For the text-containing cell, return its midpoint in (x, y) coordinate format. 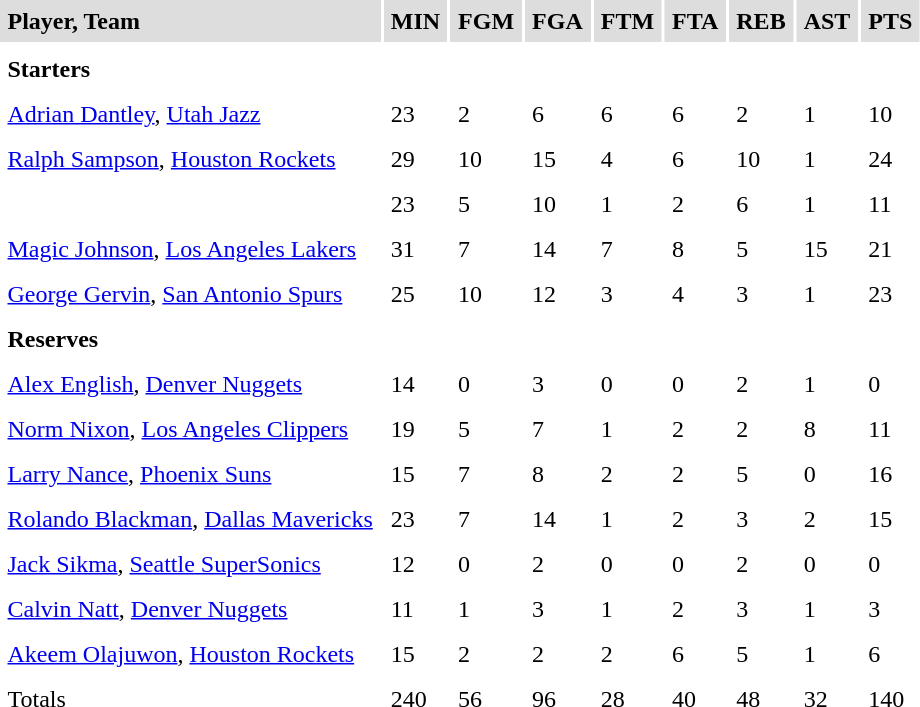
19 (415, 429)
PTS (890, 21)
21 (890, 249)
George Gervin, San Antonio Spurs (190, 294)
29 (415, 159)
FGM (486, 21)
Player, Team (190, 21)
Akeem Olajuwon, Houston Rockets (190, 654)
REB (761, 21)
Reserves (190, 339)
24 (890, 159)
Magic Johnson, Los Angeles Lakers (190, 249)
Larry Nance, Phoenix Suns (190, 474)
Ralph Sampson, Houston Rockets (190, 159)
Starters (190, 69)
AST (827, 21)
FGA (558, 21)
Rolando Blackman, Dallas Mavericks (190, 519)
Calvin Natt, Denver Nuggets (190, 609)
16 (890, 474)
Adrian Dantley, Utah Jazz (190, 114)
FTA (696, 21)
FTM (627, 21)
Alex English, Denver Nuggets (190, 384)
25 (415, 294)
Jack Sikma, Seattle SuperSonics (190, 564)
31 (415, 249)
MIN (415, 21)
Norm Nixon, Los Angeles Clippers (190, 429)
